From the cell containing the given text, extract its center point as [X, Y] coordinate. 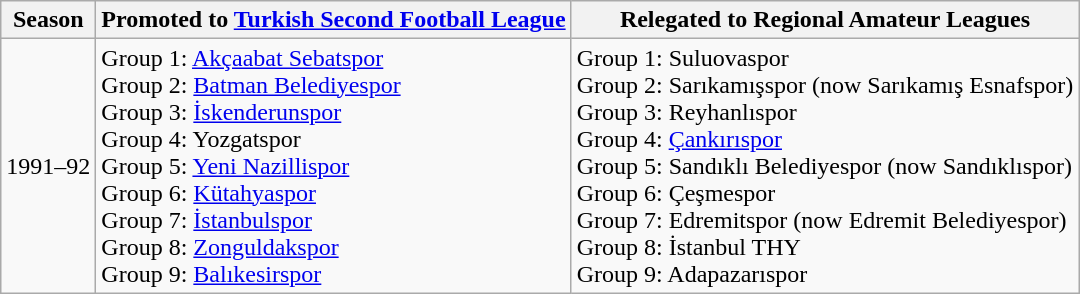
Relegated to Regional Amateur Leagues [825, 20]
Promoted to Turkish Second Football League [334, 20]
Season [48, 20]
1991–92 [48, 166]
